For the text-containing cell, return its midpoint in (X, Y) coordinate format. 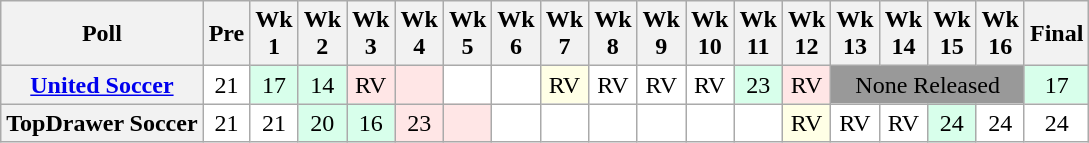
Wk5 (467, 34)
16 (371, 123)
Pre (226, 34)
Wk11 (758, 34)
Wk8 (613, 34)
Wk3 (371, 34)
Final (1056, 34)
Wk12 (806, 34)
Poll (102, 34)
Wk7 (564, 34)
Wk16 (1000, 34)
United Soccer (102, 85)
Wk9 (661, 34)
Wk14 (903, 34)
Wk13 (855, 34)
None Released (928, 85)
14 (322, 85)
Wk4 (419, 34)
20 (322, 123)
TopDrawer Soccer (102, 123)
Wk10 (710, 34)
Wk15 (952, 34)
Wk6 (516, 34)
Wk1 (274, 34)
Wk2 (322, 34)
